Find where the given text appears and provide that cell's center as [X, Y] coordinate. 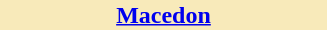
Macedon [164, 15]
